Return the [x, y] coordinate for the center point of the cell that contains the specified text.  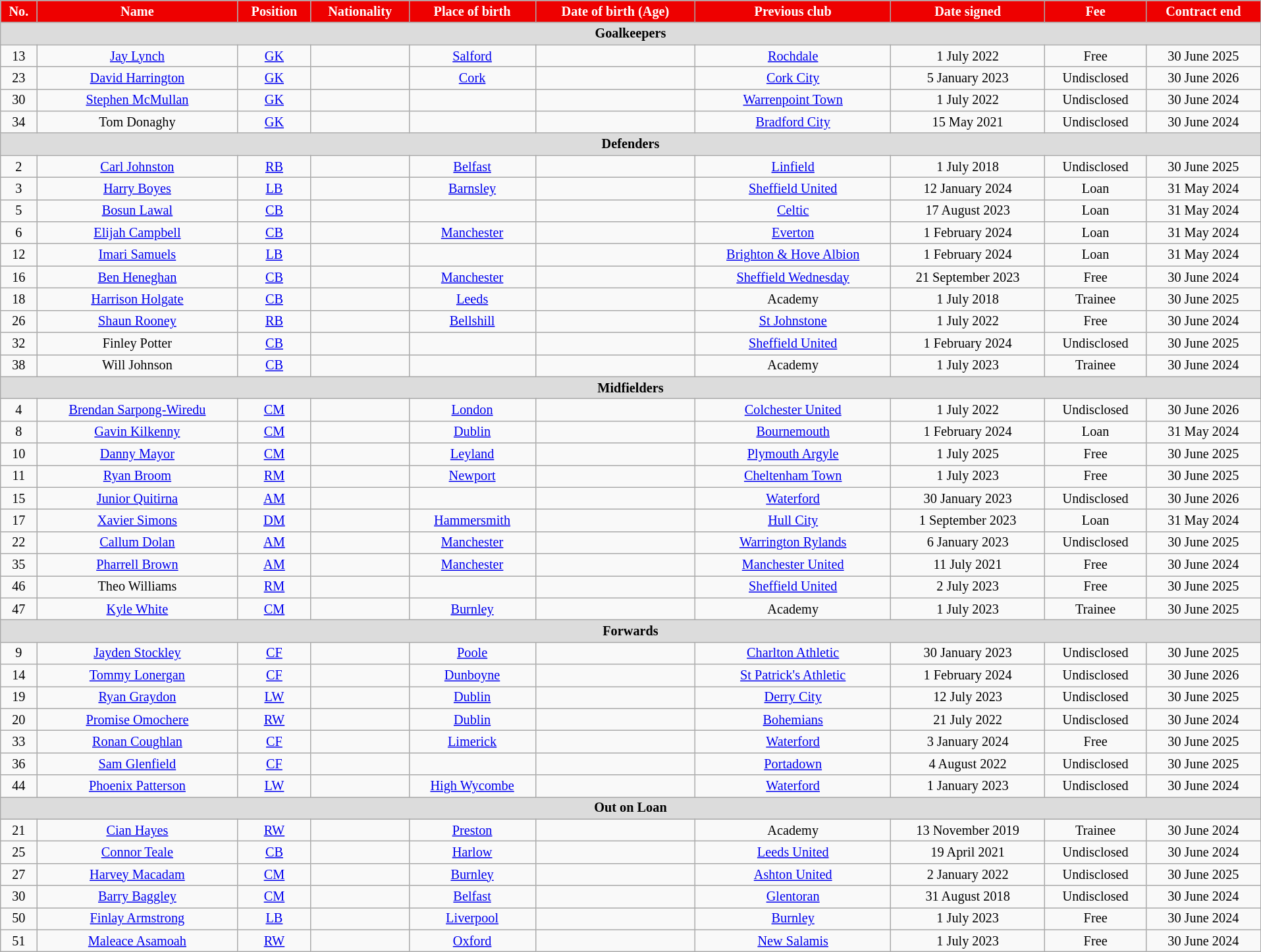
Harlow [472, 852]
Callum Dolan [137, 542]
Previous club [793, 11]
Preston [472, 830]
Sam Glenfield [137, 764]
3 [18, 188]
Date signed [967, 11]
21 [18, 830]
Hammersmith [472, 520]
2 January 2022 [967, 874]
Poole [472, 653]
6 January 2023 [967, 542]
Tommy Lonergan [137, 675]
15 [18, 498]
8 [18, 432]
17 [18, 520]
Glentoran [793, 897]
Cork [472, 78]
Tom Donaghy [137, 122]
Harry Boyes [137, 188]
Out on Loan [631, 808]
Maleace Asamoah [137, 941]
High Wycombe [472, 786]
18 [18, 299]
Pharrell Brown [137, 564]
Derry City [793, 697]
Connor Teale [137, 852]
Stephen McMullan [137, 100]
20 [18, 720]
Ronan Coughlan [137, 741]
23 [18, 78]
33 [18, 741]
St Johnstone [793, 321]
Oxford [472, 941]
Ryan Graydon [137, 697]
Plymouth Argyle [793, 454]
Imari Samuels [137, 255]
5 January 2023 [967, 78]
Position [274, 11]
Barry Baggley [137, 897]
Cork City [793, 78]
Gavin Kilkenny [137, 432]
Promise Omochere [137, 720]
14 [18, 675]
16 [18, 277]
Carl Johnston [137, 167]
Cian Hayes [137, 830]
Nationality [360, 11]
Elijah Campbell [137, 232]
New Salamis [793, 941]
Bellshill [472, 321]
32 [18, 343]
Ben Heneghan [137, 277]
Harvey Macadam [137, 874]
19 [18, 697]
50 [18, 918]
Fee [1096, 11]
21 July 2022 [967, 720]
David Harrington [137, 78]
26 [18, 321]
Celtic [793, 211]
5 [18, 211]
Harrison Holgate [137, 299]
Cheltenham Town [793, 476]
13 November 2019 [967, 830]
3 January 2024 [967, 741]
Newport [472, 476]
Ryan Broom [137, 476]
Place of birth [472, 11]
Xavier Simons [137, 520]
4 [18, 410]
47 [18, 609]
Date of birth (Age) [615, 11]
25 [18, 852]
2 July 2023 [967, 587]
Dunboyne [472, 675]
35 [18, 564]
12 [18, 255]
Everton [793, 232]
Hull City [793, 520]
Shaun Rooney [137, 321]
12 July 2023 [967, 697]
Forwards [631, 631]
Leeds [472, 299]
6 [18, 232]
Leeds United [793, 852]
Kyle White [137, 609]
Jay Lynch [137, 55]
Brighton & Hove Albion [793, 255]
38 [18, 365]
Midfielders [631, 388]
15 May 2021 [967, 122]
Danny Mayor [137, 454]
9 [18, 653]
Goalkeepers [631, 34]
Limerick [472, 741]
44 [18, 786]
Barnsley [472, 188]
Salford [472, 55]
Sheffield Wednesday [793, 277]
22 [18, 542]
1 September 2023 [967, 520]
46 [18, 587]
27 [18, 874]
Rochdale [793, 55]
Leyland [472, 454]
Bosun Lawal [137, 211]
Will Johnson [137, 365]
Junior Quitirna [137, 498]
Jayden Stockley [137, 653]
Defenders [631, 144]
10 [18, 454]
DM [274, 520]
Warrington Rylands [793, 542]
Manchester United [793, 564]
Warrenpoint Town [793, 100]
Theo Williams [137, 587]
12 January 2024 [967, 188]
4 August 2022 [967, 764]
36 [18, 764]
11 [18, 476]
51 [18, 941]
Bohemians [793, 720]
13 [18, 55]
London [472, 410]
Phoenix Patterson [137, 786]
Linfield [793, 167]
11 July 2021 [967, 564]
34 [18, 122]
Contract end [1204, 11]
2 [18, 167]
19 April 2021 [967, 852]
Liverpool [472, 918]
St Patrick's Athletic [793, 675]
Brendan Sarpong-Wiredu [137, 410]
Finley Potter [137, 343]
Charlton Athletic [793, 653]
Ashton United [793, 874]
Name [137, 11]
Bradford City [793, 122]
Colchester United [793, 410]
31 August 2018 [967, 897]
17 August 2023 [967, 211]
Bournemouth [793, 432]
1 January 2023 [967, 786]
21 September 2023 [967, 277]
Finlay Armstrong [137, 918]
1 July 2025 [967, 454]
Portadown [793, 764]
No. [18, 11]
